Capture the cell that displays the provided text and extract its [x, y] central coordinate. 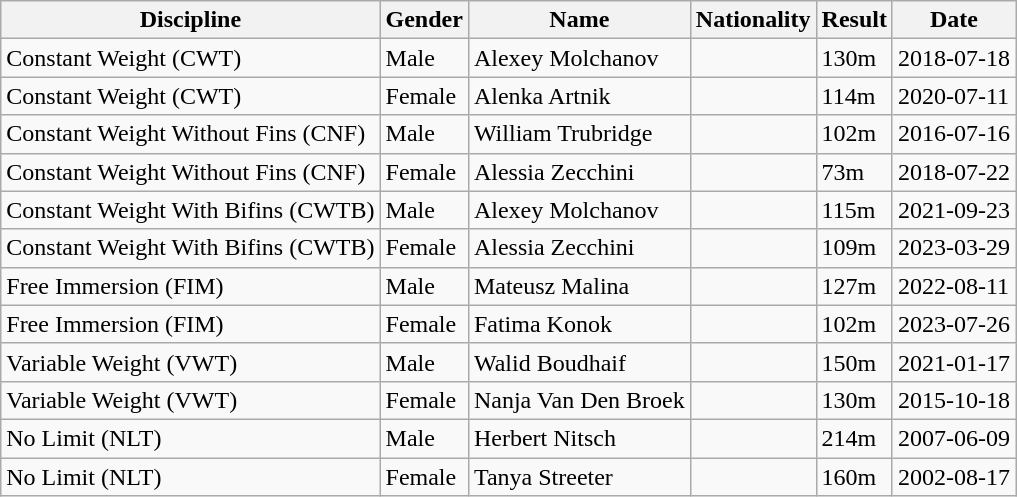
160m [854, 477]
Name [579, 20]
2023-07-26 [954, 324]
Mateusz Malina [579, 286]
2023-03-29 [954, 248]
Gender [424, 20]
Date [954, 20]
Nationality [753, 20]
127m [854, 286]
2016-07-16 [954, 134]
Fatima Konok [579, 324]
73m [854, 172]
115m [854, 210]
2007-06-09 [954, 438]
114m [854, 96]
Alenka Artnik [579, 96]
214m [854, 438]
Discipline [190, 20]
2022-08-11 [954, 286]
2018-07-18 [954, 58]
2021-09-23 [954, 210]
2002-08-17 [954, 477]
150m [854, 362]
2015-10-18 [954, 400]
Nanja Van Den Broek [579, 400]
2018-07-22 [954, 172]
2020-07-11 [954, 96]
Walid Boudhaif [579, 362]
William Trubridge [579, 134]
2021-01-17 [954, 362]
Result [854, 20]
Tanya Streeter [579, 477]
Herbert Nitsch [579, 438]
109m [854, 248]
